Detect which cell encompasses the target text, then output its (x, y) center coordinate. 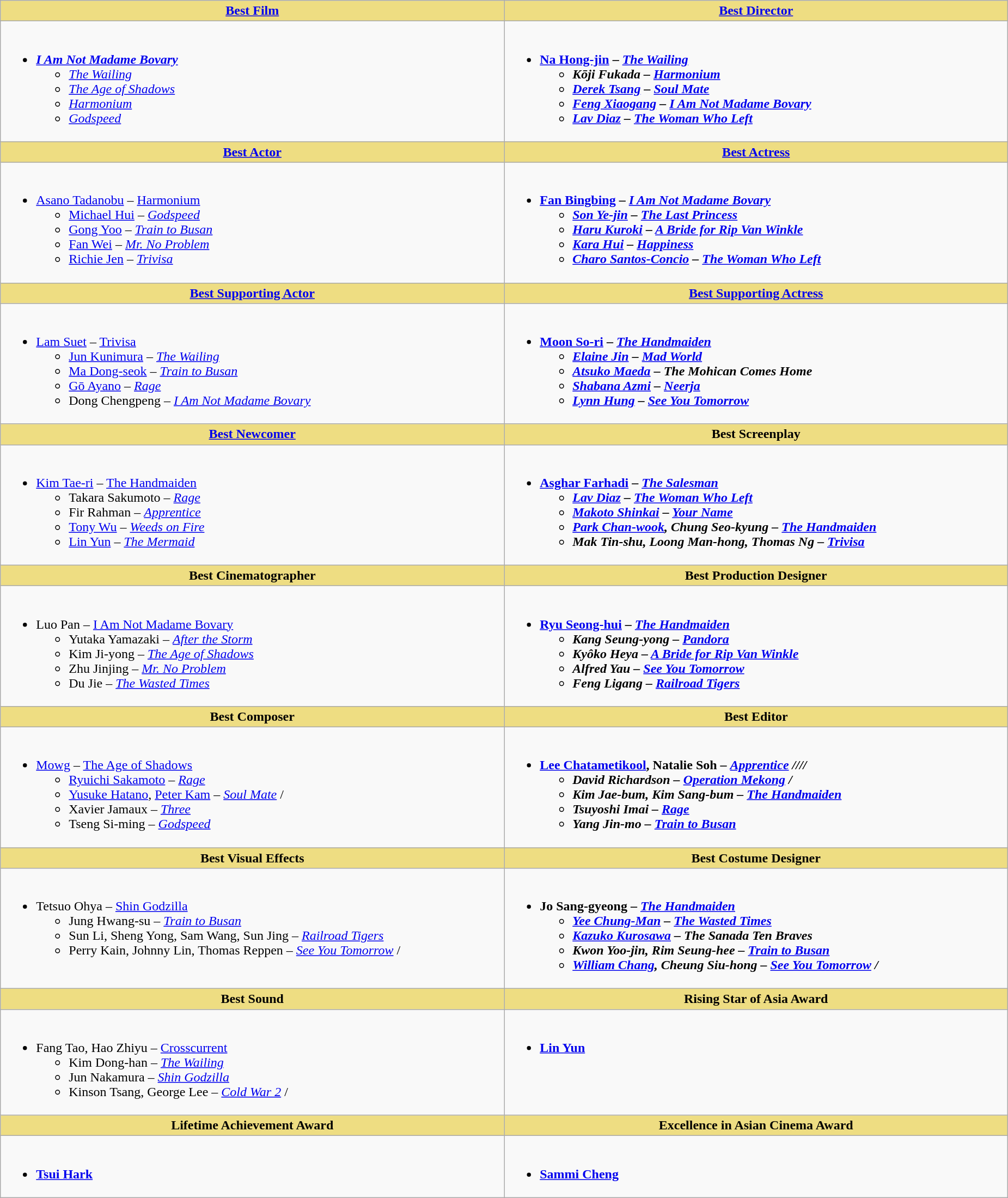
Best Costume Designer (756, 858)
Best Production Designer (756, 575)
Best Director (756, 11)
Best Editor (756, 716)
Best Newcomer (253, 434)
Best Composer (253, 716)
Sammi Cheng (756, 1167)
Lifetime Achievement Award (253, 1126)
Asano Tadanobu – Harmonium Michael Hui – Godspeed Gong Yoo – Train to Busan Fan Wei – Mr. No Problem Richie Jen – Trivisa (253, 222)
Best Sound (253, 999)
Na Hong-jin – The Wailing Kōji Fukada – Harmonium Derek Tsang – Soul Mate Feng Xiaogang – I Am Not Madame Bovary Lav Diaz – The Woman Who Left (756, 82)
Moon So-ri – The Handmaiden Elaine Jin – Mad World Atsuko Maeda – The Mohican Comes Home Shabana Azmi – Neerja Lynn Hung – See You Tomorrow (756, 364)
Best Film (253, 11)
Tsui Hark (253, 1167)
Best Actor (253, 152)
Best Visual Effects (253, 858)
Fang Tao, Hao Zhiyu – Crosscurrent Kim Dong-han – The Wailing Jun Nakamura – Shin Godzilla Kinson Tsang, George Lee – Cold War 2 / (253, 1062)
Excellence in Asian Cinema Award (756, 1126)
Lam Suet – Trivisa Jun Kunimura – The Wailing Ma Dong-seok – Train to Busan Gō Ayano – Rage Dong Chengpeng – I Am Not Madame Bovary (253, 364)
Mowg – The Age of Shadows Ryuichi Sakamoto – Rage Yusuke Hatano, Peter Kam – Soul Mate /Xavier Jamaux – Three Tseng Si-ming – Godspeed (253, 787)
Lin Yun (756, 1062)
I Am Not Madame Bovary The Wailing The Age of Shadows Harmonium Godspeed (253, 82)
Best Supporting Actor (253, 293)
Best Supporting Actress (756, 293)
Best Cinematographer (253, 575)
Kim Tae-ri – The Handmaiden Takara Sakumoto – Rage Fir Rahman – Apprentice Tony Wu – Weeds on Fire Lin Yun – The Mermaid (253, 504)
Best Screenplay (756, 434)
Rising Star of Asia Award (756, 999)
Best Actress (756, 152)
